Scan for the cell matching the given text and deliver its (x, y) coordinate at center. 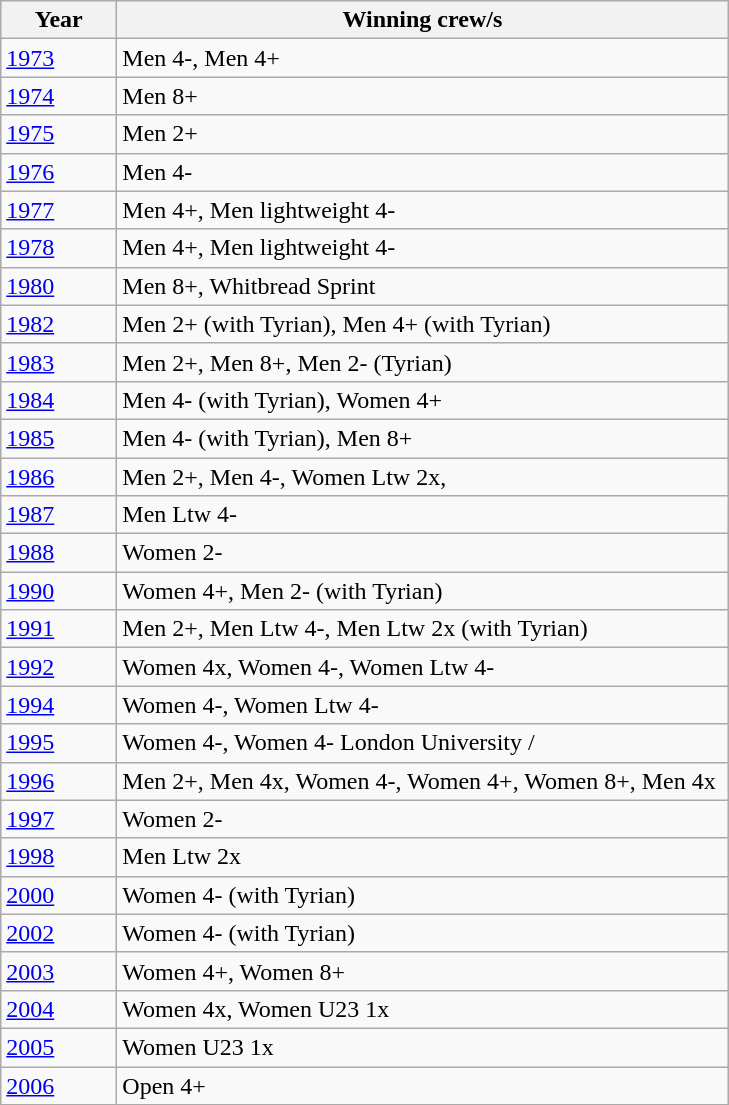
1994 (59, 705)
Men 2+ (with Tyrian), Men 4+ (with Tyrian) (422, 324)
1990 (59, 591)
1976 (59, 172)
Year (59, 20)
Women U23 1x (422, 1047)
1980 (59, 286)
Men 8+, Whitbread Sprint (422, 286)
Winning crew/s (422, 20)
Men 4- (with Tyrian), Men 8+ (422, 438)
1992 (59, 667)
Women 4-, Women 4- London University / (422, 743)
2002 (59, 933)
1977 (59, 210)
1986 (59, 477)
Men 4- (422, 172)
2004 (59, 1009)
1996 (59, 781)
Men 8+ (422, 96)
Men 4- (with Tyrian), Women 4+ (422, 400)
2003 (59, 971)
2006 (59, 1085)
1998 (59, 857)
2005 (59, 1047)
Men 2+, Men Ltw 4-, Men Ltw 2x (with Tyrian) (422, 629)
Men 4-, Men 4+ (422, 58)
1983 (59, 362)
Women 4+, Men 2- (with Tyrian) (422, 591)
Women 4x, Women 4-, Women Ltw 4- (422, 667)
1973 (59, 58)
1995 (59, 743)
Men 2+ (422, 134)
1997 (59, 819)
Women 4-, Women Ltw 4- (422, 705)
1974 (59, 96)
Open 4+ (422, 1085)
Men 2+, Men 4-, Women Ltw 2x, (422, 477)
1985 (59, 438)
Men Ltw 2x (422, 857)
1984 (59, 400)
1991 (59, 629)
1982 (59, 324)
2000 (59, 895)
Men Ltw 4- (422, 515)
Men 2+, Men 4x, Women 4-, Women 4+, Women 8+, Men 4x (422, 781)
1975 (59, 134)
1987 (59, 515)
Men 2+, Men 8+, Men 2- (Tyrian) (422, 362)
Women 4x, Women U23 1x (422, 1009)
Women 4+, Women 8+ (422, 971)
1978 (59, 248)
1988 (59, 553)
